Locate the cell with the specified text and output its (X, Y) center coordinate. 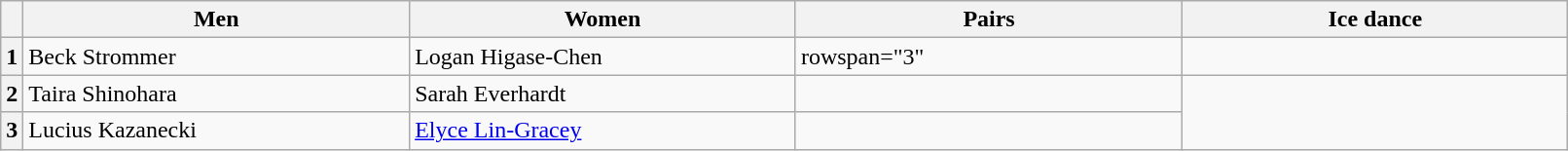
Logan Higase-Chen (603, 57)
Men (216, 19)
Taira Shinohara (216, 94)
rowspan="3" (989, 57)
Pairs (989, 19)
Women (603, 19)
Lucius Kazanecki (216, 131)
2 (12, 94)
3 (12, 131)
Beck Strommer (216, 57)
Elyce Lin-Gracey (603, 131)
Sarah Everhardt (603, 94)
1 (12, 57)
Ice dance (1375, 19)
